For the text-containing cell, return its midpoint in [x, y] coordinate format. 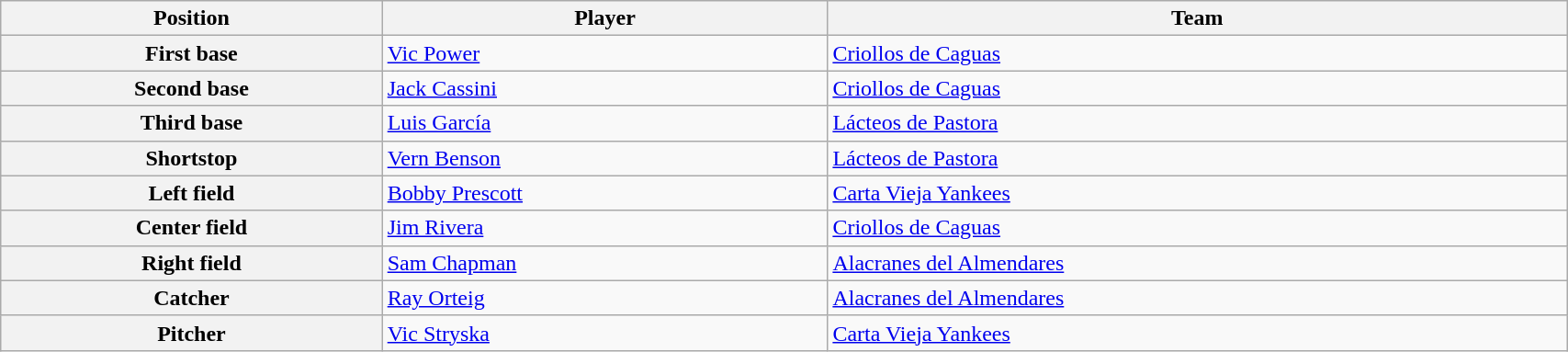
Jim Rivera [604, 228]
Position [191, 18]
Sam Chapman [604, 263]
Player [604, 18]
Catcher [191, 298]
Vic Power [604, 53]
Pitcher [191, 333]
Luis García [604, 123]
Bobby Prescott [604, 193]
Vic Stryska [604, 333]
First base [191, 53]
Jack Cassini [604, 88]
Team [1198, 18]
Ray Orteig [604, 298]
Left field [191, 193]
Third base [191, 123]
Shortstop [191, 158]
Vern Benson [604, 158]
Second base [191, 88]
Center field [191, 228]
Right field [191, 263]
